Identify which cell holds the provided text, then report its (x, y) central coordinate. 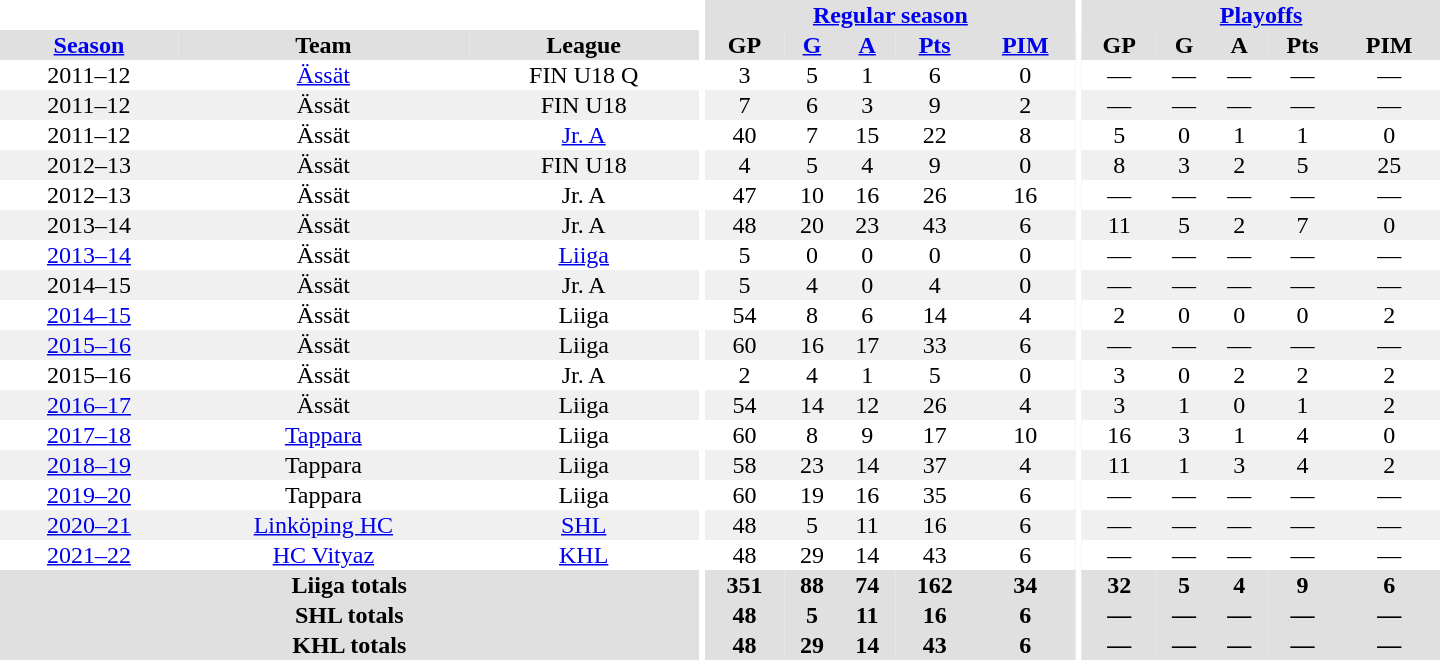
34 (1026, 585)
47 (745, 195)
KHL totals (350, 645)
25 (1389, 165)
19 (812, 495)
2019–20 (89, 495)
FIN U18 Q (584, 75)
Regular season (890, 15)
2021–22 (89, 555)
2017–18 (89, 435)
88 (812, 585)
2020–21 (89, 525)
League (584, 45)
22 (935, 135)
Playoffs (1261, 15)
35 (935, 495)
58 (745, 465)
20 (812, 225)
162 (935, 585)
Team (324, 45)
37 (935, 465)
Linköping HC (324, 525)
74 (868, 585)
HC Vityaz (324, 555)
SHL totals (350, 615)
33 (935, 345)
40 (745, 135)
12 (868, 405)
351 (745, 585)
2016–17 (89, 405)
15 (868, 135)
2018–19 (89, 465)
Season (89, 45)
Liiga totals (350, 585)
SHL (584, 525)
32 (1119, 585)
KHL (584, 555)
